Provide the [x, y] coordinate of the cell's center where the given text is located.  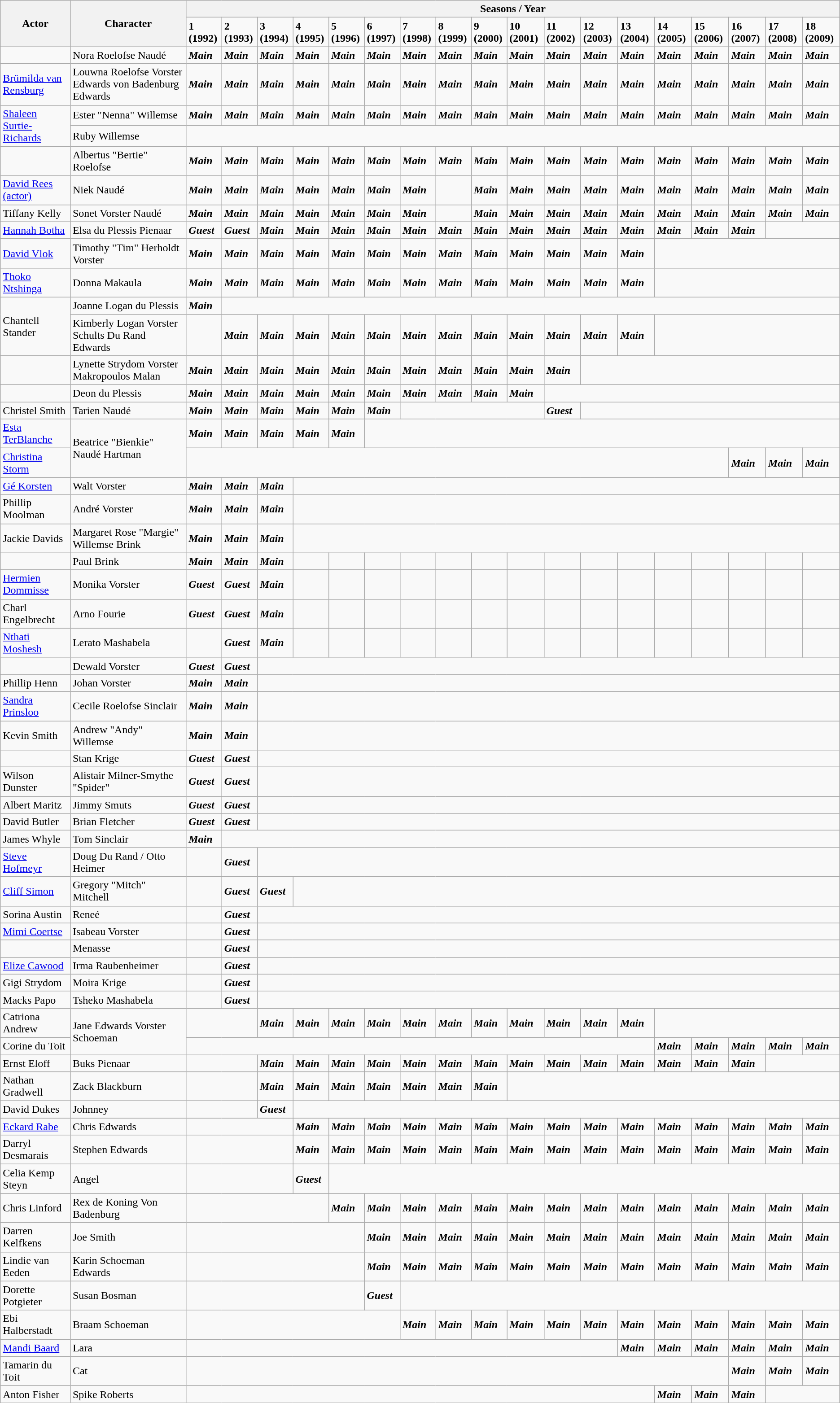
Tamarin du Toit [35, 1371]
Menasse [128, 948]
Mandi Baard [35, 1348]
Andrew "Andy" Willemse [128, 735]
Isabeau Vorster [128, 931]
Dewald Vorster [128, 666]
Braam Schoeman [128, 1324]
Shaleen Surtie-Richards [35, 126]
Darryl Desmarais [35, 1149]
Sorina Austin [35, 914]
Ruby Willemse [128, 136]
David Rees (actor) [35, 190]
Karin Schoeman Edwards [128, 1266]
Spike Roberts [128, 1394]
James Whyle [35, 839]
David Butler [35, 822]
17 (2008) [784, 32]
Jane Edwards Vorster Schoeman [128, 1031]
Lerato Mashabela [128, 642]
Christina Storm [35, 463]
Albertus "Bertie" Roelofse [128, 161]
Lynette Strydom Vorster Makropoulos Malan [128, 371]
Elsa du Plessis Pienaar [128, 230]
Anton Fisher [35, 1394]
Beatrice "Bienkie" Naudé Hartman [128, 448]
10 (2001) [525, 32]
Chris Linford [35, 1208]
Hermien Dommisse [35, 584]
Gregory "Mitch" Mitchell [128, 891]
11 (2002) [562, 32]
Sonet Vorster Naudé [128, 213]
Elize Cawood [35, 966]
Seasons / Year [513, 9]
1 (1992) [204, 32]
Eckard Rabe [35, 1127]
Stephen Edwards [128, 1149]
Darren Kelfkens [35, 1237]
Actor [35, 23]
Buks Pienaar [128, 1063]
Donna Makaula [128, 283]
Ebi Halberstadt [35, 1324]
3 (1994) [276, 32]
12 (2003) [599, 32]
Rex de Koning Von Badenburg [128, 1208]
Johan Vorster [128, 683]
Zack Blackburn [128, 1087]
Cecile Roelofse Sinclair [128, 706]
13 (2004) [636, 32]
Tsheko Mashabela [128, 1000]
Tarien Naudé [128, 411]
Esta TerBlanche [35, 433]
7 (1998) [417, 32]
Ester "Nenna" Willemse [128, 115]
2 (1993) [240, 32]
14 (2005) [673, 32]
Cliff Simon [35, 891]
André Vorster [128, 509]
Mimi Coertse [35, 931]
Alistair Milner-Smythe "Spider" [128, 782]
Thoko Ntshinga [35, 283]
Tom Sinclair [128, 839]
Brümilda van Rensburg [35, 84]
Charl Engelbrecht [35, 614]
Joe Smith [128, 1237]
Hannah Botha [35, 230]
David Vlok [35, 253]
Gigi Strydom [35, 983]
Character [128, 23]
Kimberly Logan Vorster Schults Du Rand Edwards [128, 335]
Walt Vorster [128, 486]
Albert Maritz [35, 805]
Gé Korsten [35, 486]
Nathan Gradwell [35, 1087]
Steve Hofmeyr [35, 862]
Johnney [128, 1110]
4 (1995) [311, 32]
Jackie Davids [35, 538]
Nora Roelofse Naudé [128, 55]
Stan Krige [128, 759]
Joanne Logan du Plessis [128, 306]
6 (1997) [382, 32]
Wilson Dunster [35, 782]
Macks Papo [35, 1000]
Jimmy Smuts [128, 805]
Nthati Moshesh [35, 642]
David Dukes [35, 1110]
Monika Vorster [128, 584]
Tiffany Kelly [35, 213]
Phillip Henn [35, 683]
Catriona Andrew [35, 1023]
Cat [128, 1371]
5 (1996) [346, 32]
8 (1999) [453, 32]
16 (2007) [747, 32]
Kevin Smith [35, 735]
Timothy "Tim" Herholdt Vorster [128, 253]
Sandra Prinsloo [35, 706]
Paul Brink [128, 561]
Phillip Moolman [35, 509]
Lara [128, 1348]
Deon du Plessis [128, 393]
Doug Du Rand / Otto Heimer [128, 862]
18 (2009) [821, 32]
Chris Edwards [128, 1127]
Brian Fletcher [128, 822]
Celia Kemp Steyn [35, 1179]
9 (2000) [489, 32]
Moira Krige [128, 983]
Dorette Potgieter [35, 1296]
Susan Bosman [128, 1296]
15 (2006) [710, 32]
Lindie van Eeden [35, 1266]
Reneé [128, 914]
Christel Smith [35, 411]
Angel [128, 1179]
Arno Fourie [128, 614]
Irma Raubenheimer [128, 966]
Niek Naudé [128, 190]
Ernst Eloff [35, 1063]
Corine du Toit [35, 1046]
Chantell Stander [35, 326]
Margaret Rose "Margie" Willemse Brink [128, 538]
Louwna Roelofse Vorster Edwards von Badenburg Edwards [128, 84]
